Scan for the cell matching the given text and deliver its [X, Y] coordinate at center. 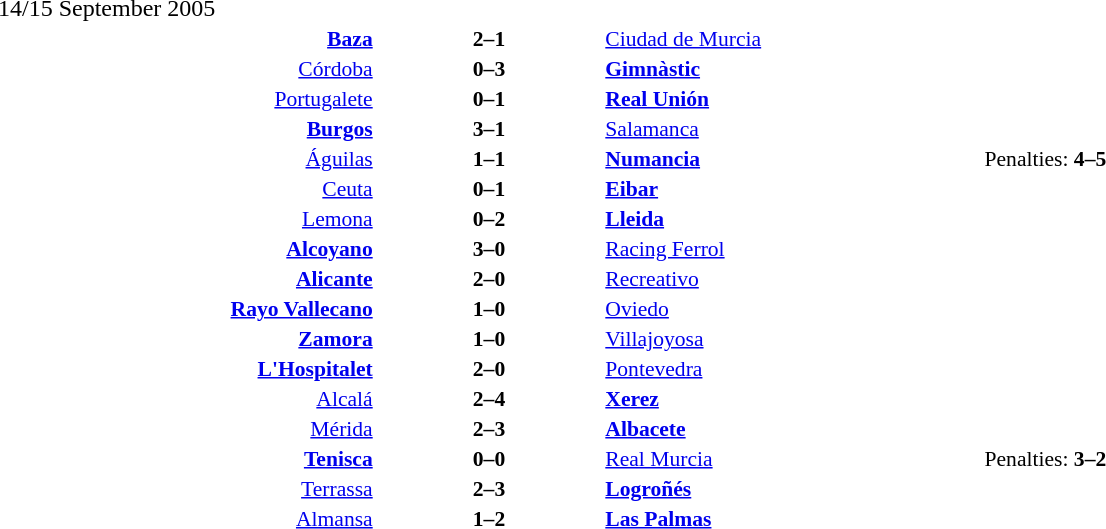
2–4 [490, 398]
Real Unión [793, 98]
Xerez [793, 398]
Racing Ferrol [793, 248]
Lleida [793, 218]
Albacete [793, 428]
Villajoyosa [793, 338]
Real Murcia [793, 458]
0–2 [490, 218]
Numancia [793, 158]
3–0 [490, 248]
Salamanca [793, 128]
3–1 [490, 128]
Recreativo [793, 278]
0–3 [490, 68]
Gimnàstic [793, 68]
Logroñés [793, 488]
2–1 [490, 38]
Pontevedra [793, 368]
1–1 [490, 158]
Eibar [793, 188]
Oviedo [793, 308]
Ciudad de Murcia [793, 38]
0–0 [490, 458]
